Output the [x, y] coordinate of the center of the cell containing the given text.  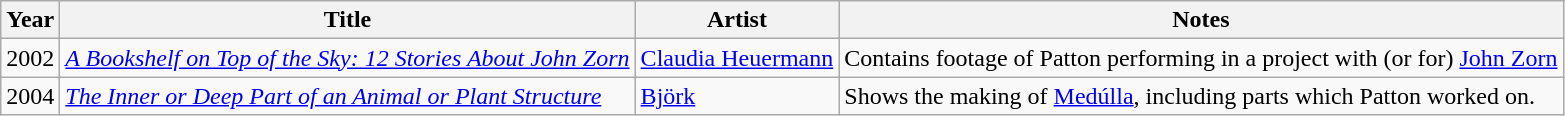
Claudia Heuermann [737, 58]
Björk [737, 96]
Notes [1201, 20]
2004 [30, 96]
The Inner or Deep Part of an Animal or Plant Structure [348, 96]
Contains footage of Patton performing in a project with (or for) John Zorn [1201, 58]
2002 [30, 58]
A Bookshelf on Top of the Sky: 12 Stories About John Zorn [348, 58]
Year [30, 20]
Shows the making of Medúlla, including parts which Patton worked on. [1201, 96]
Title [348, 20]
Artist [737, 20]
